Detect which cell encompasses the target text, then output its [x, y] center coordinate. 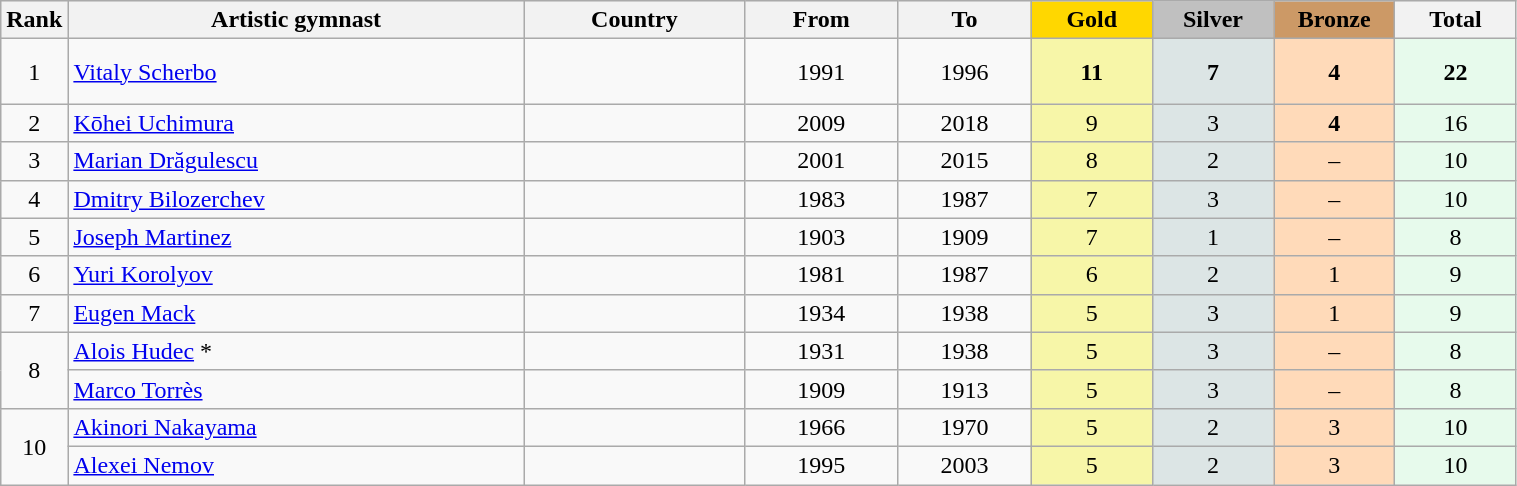
Marco Torrès [296, 389]
11 [1092, 72]
1913 [964, 389]
1991 [822, 72]
1903 [822, 237]
Kōhei Uchimura [296, 123]
Alois Hudec * [296, 351]
1983 [822, 199]
Vitaly Scherbo [296, 72]
2009 [822, 123]
Eugen Mack [296, 313]
Gold [1092, 20]
Country [634, 20]
Dmitry Bilozerchev [296, 199]
16 [1456, 123]
Yuri Korolyov [296, 275]
1970 [964, 427]
1966 [822, 427]
1931 [822, 351]
Marian Drăgulescu [296, 161]
Rank [34, 20]
From [822, 20]
Akinori Nakayama [296, 427]
2015 [964, 161]
Silver [1212, 20]
Bronze [1334, 20]
Artistic gymnast [296, 20]
Joseph Martinez [296, 237]
To [964, 20]
22 [1456, 72]
2018 [964, 123]
1996 [964, 72]
Alexei Nemov [296, 465]
Total [1456, 20]
1934 [822, 313]
2001 [822, 161]
2003 [964, 465]
1995 [822, 465]
1981 [822, 275]
